Locate the cell with the specified text and output its [x, y] center coordinate. 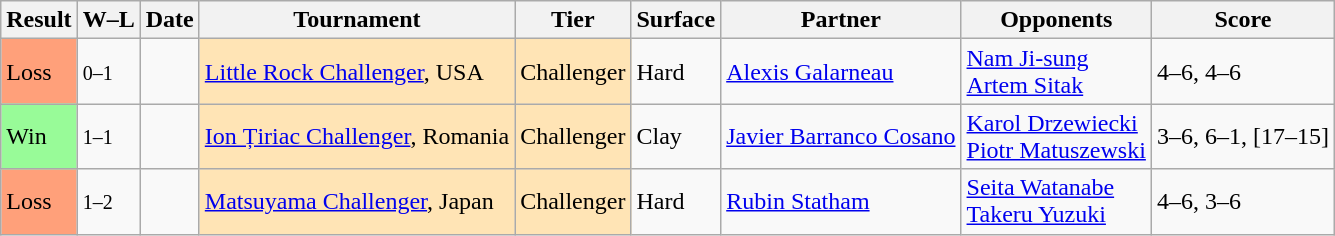
Seita Watanabe Takeru Yuzuki [1056, 202]
Opponents [1056, 20]
Ion Țiriac Challenger, Romania [356, 136]
Matsuyama Challenger, Japan [356, 202]
Javier Barranco Cosano [841, 136]
Surface [676, 20]
Nam Ji-sung Artem Sitak [1056, 72]
Alexis Galarneau [841, 72]
Date [170, 20]
Tier [573, 20]
4–6, 3–6 [1242, 202]
0–1 [108, 72]
3–6, 6–1, [17–15] [1242, 136]
4–6, 4–6 [1242, 72]
Little Rock Challenger, USA [356, 72]
Partner [841, 20]
Clay [676, 136]
Win [39, 136]
Score [1242, 20]
Result [39, 20]
W–L [108, 20]
1–2 [108, 202]
Tournament [356, 20]
Rubin Statham [841, 202]
1–1 [108, 136]
Karol Drzewiecki Piotr Matuszewski [1056, 136]
